Return [x, y] of the center of cell containing provided text 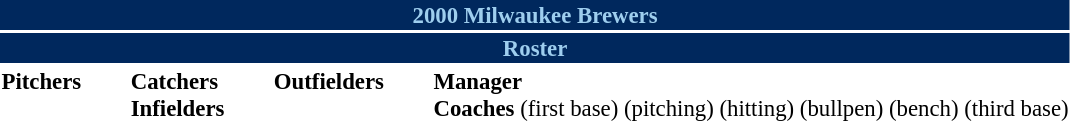
2000 Milwaukee Brewers [535, 15]
Roster [535, 48]
